Pinpoint the cell where the given text exists, returning its [x, y] midpoint coordinate. 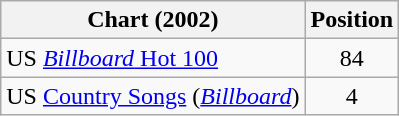
4 [352, 96]
Position [352, 20]
US Country Songs (Billboard) [153, 96]
84 [352, 58]
Chart (2002) [153, 20]
US Billboard Hot 100 [153, 58]
